Determine the [x, y] coordinate at the center of the cell enclosing the given text.  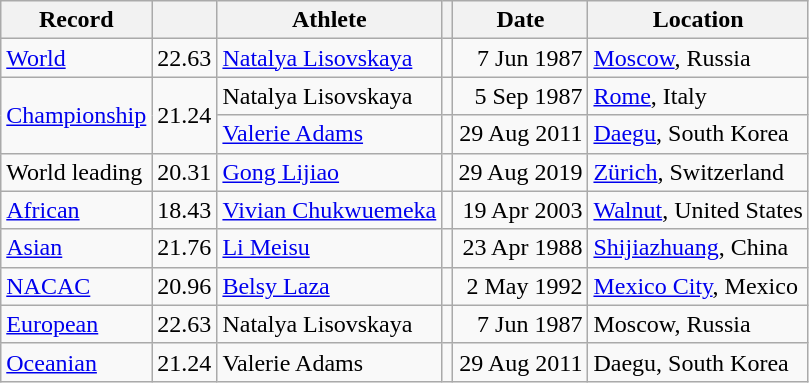
23 Apr 1988 [520, 248]
2 May 1992 [520, 286]
NACAC [76, 286]
Li Meisu [330, 248]
World leading [76, 172]
19 Apr 2003 [520, 210]
Rome, Italy [698, 96]
Athlete [330, 20]
World [76, 58]
Asian [76, 248]
20.31 [184, 172]
Championship [76, 115]
29 Aug 2019 [520, 172]
5 Sep 1987 [520, 96]
Record [76, 20]
Belsy Laza [330, 286]
Gong Lijiao [330, 172]
Walnut, United States [698, 210]
African [76, 210]
Shijiazhuang, China [698, 248]
Mexico City, Mexico [698, 286]
21.76 [184, 248]
Date [520, 20]
Zürich, Switzerland [698, 172]
European [76, 324]
Oceanian [76, 362]
Vivian Chukwuemeka [330, 210]
Location [698, 20]
20.96 [184, 286]
18.43 [184, 210]
